Return [X, Y] of the center of cell containing provided text 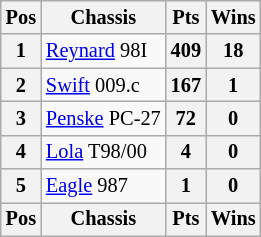
5 [21, 186]
2 [21, 85]
Eagle 987 [104, 186]
3 [21, 118]
167 [186, 85]
Penske PC-27 [104, 118]
Swift 009.c [104, 85]
72 [186, 118]
Reynard 98I [104, 51]
409 [186, 51]
18 [234, 51]
Lola T98/00 [104, 152]
